Extract the (X, Y) coordinate from the center of the cell holding the provided text.  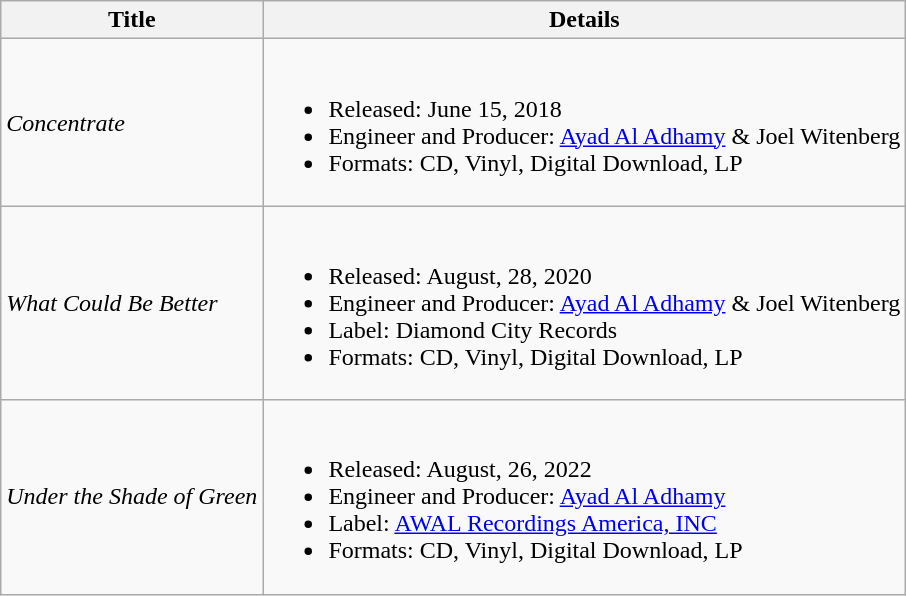
Details (584, 20)
Released: August, 28, 2020Engineer and Producer: Ayad Al Adhamy & Joel WitenbergLabel: Diamond City RecordsFormats: CD, Vinyl, Digital Download, LP (584, 303)
Released: August, 26, 2022Engineer and Producer: Ayad Al AdhamyLabel: AWAL Recordings America, INCFormats: CD, Vinyl, Digital Download, LP (584, 497)
Title (132, 20)
Concentrate (132, 122)
What Could Be Better (132, 303)
Under the Shade of Green (132, 497)
Released: June 15, 2018Engineer and Producer: Ayad Al Adhamy & Joel WitenbergFormats: CD, Vinyl, Digital Download, LP (584, 122)
